For the text-containing cell, return its midpoint in (x, y) coordinate format. 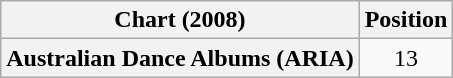
Chart (2008) (180, 20)
Position (406, 20)
13 (406, 58)
Australian Dance Albums (ARIA) (180, 58)
